Provide the [x, y] coordinate of the cell's center where the given text is located.  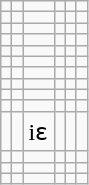
iɛ [38, 131]
